Extract the [x, y] coordinate from the center of the cell holding the provided text.  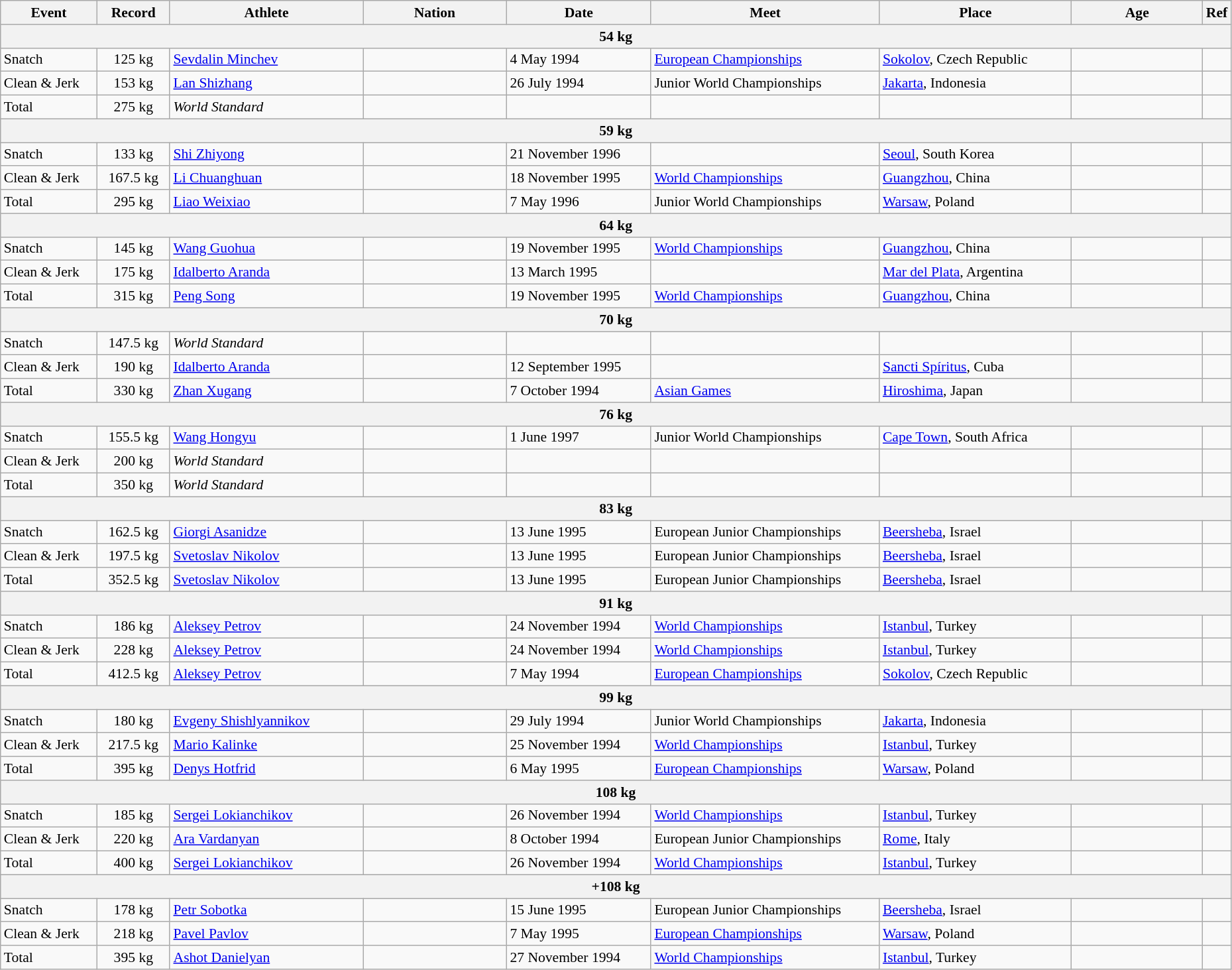
13 March 1995 [579, 273]
133 kg [133, 154]
Asian Games [765, 391]
Record [133, 13]
Lan Shizhang [266, 84]
Age [1137, 13]
1 June 1997 [579, 438]
Pavel Pavlov [266, 934]
83 kg [616, 509]
Liao Weixiao [266, 202]
Meet [765, 13]
7 May 1994 [579, 674]
Date [579, 13]
Nation [435, 13]
15 June 1995 [579, 910]
180 kg [133, 721]
330 kg [133, 391]
Evgeny Shishlyannikov [266, 721]
Shi Zhiyong [266, 154]
99 kg [616, 697]
400 kg [133, 863]
21 November 1996 [579, 154]
315 kg [133, 296]
25 November 1994 [579, 745]
8 October 1994 [579, 839]
295 kg [133, 202]
190 kg [133, 367]
64 kg [616, 225]
Petr Sobotka [266, 910]
4 May 1994 [579, 60]
218 kg [133, 934]
108 kg [616, 792]
350 kg [133, 485]
167.5 kg [133, 178]
Zhan Xugang [266, 391]
7 May 1996 [579, 202]
Wang Hongyu [266, 438]
178 kg [133, 910]
153 kg [133, 84]
Li Chuanghuan [266, 178]
162.5 kg [133, 532]
91 kg [616, 603]
275 kg [133, 107]
Seoul, South Korea [976, 154]
Athlete [266, 13]
Place [976, 13]
Mario Kalinke [266, 745]
175 kg [133, 273]
412.5 kg [133, 674]
Hiroshima, Japan [976, 391]
Sevdalin Minchev [266, 60]
352.5 kg [133, 579]
197.5 kg [133, 556]
27 November 1994 [579, 957]
29 July 1994 [579, 721]
Peng Song [266, 296]
125 kg [133, 60]
Ref [1217, 13]
Wang Guohua [266, 249]
70 kg [616, 320]
200 kg [133, 461]
18 November 1995 [579, 178]
185 kg [133, 816]
228 kg [133, 650]
186 kg [133, 627]
217.5 kg [133, 745]
Ara Vardanyan [266, 839]
Denys Hotfrid [266, 768]
Sancti Spíritus, Cuba [976, 367]
Mar del Plata, Argentina [976, 273]
7 October 1994 [579, 391]
59 kg [616, 131]
6 May 1995 [579, 768]
Cape Town, South Africa [976, 438]
26 July 1994 [579, 84]
Giorgi Asanidze [266, 532]
76 kg [616, 414]
54 kg [616, 36]
+108 kg [616, 886]
Event [49, 13]
7 May 1995 [579, 934]
220 kg [133, 839]
147.5 kg [133, 343]
145 kg [133, 249]
Ashot Danielyan [266, 957]
12 September 1995 [579, 367]
155.5 kg [133, 438]
Rome, Italy [976, 839]
